Determine the (X, Y) coordinate at the center of the cell enclosing the given text.  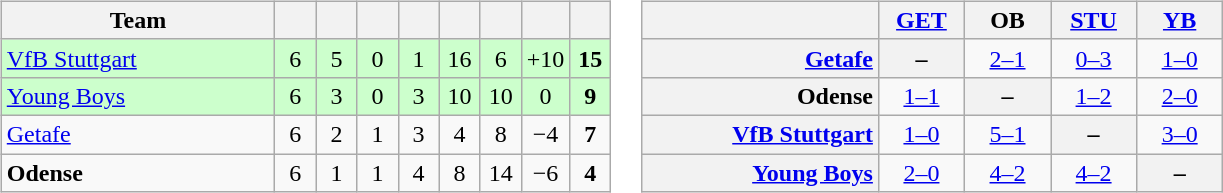
3–0 (1180, 134)
14 (500, 173)
1–1 (921, 96)
0–3 (1094, 58)
OB (1007, 20)
16 (460, 58)
15 (590, 58)
5–1 (1007, 134)
+10 (546, 58)
−4 (546, 134)
7 (590, 134)
2 (336, 134)
GET (921, 20)
Team (138, 20)
STU (1094, 20)
9 (590, 96)
YB (1180, 20)
−6 (546, 173)
2–1 (1007, 58)
5 (336, 58)
1–2 (1094, 96)
